Locate the cell with the specified text and output its (X, Y) center coordinate. 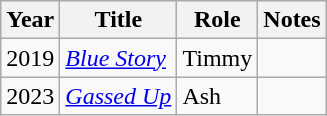
Timmy (218, 58)
2023 (30, 96)
Blue Story (118, 58)
Role (218, 20)
Ash (218, 96)
2019 (30, 58)
Title (118, 20)
Gassed Up (118, 96)
Year (30, 20)
Notes (292, 20)
